For the text-containing cell, return its midpoint in [x, y] coordinate format. 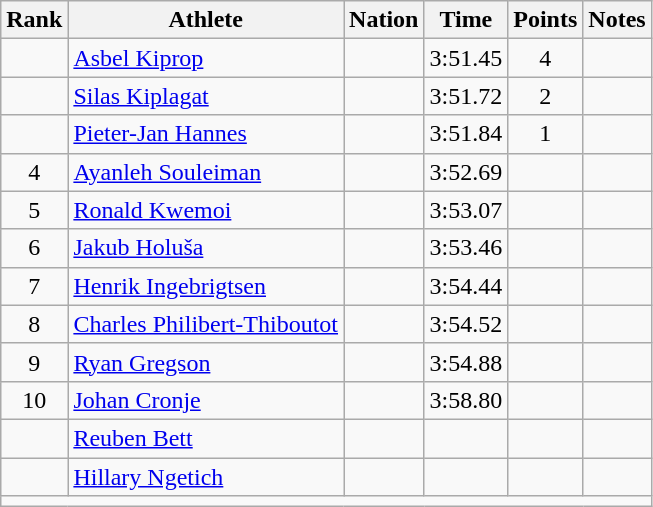
9 [34, 362]
3:54.44 [466, 286]
3:58.80 [466, 400]
Nation [384, 20]
3:53.46 [466, 248]
3:53.07 [466, 210]
1 [546, 134]
Asbel Kiprop [206, 58]
3:51.72 [466, 96]
2 [546, 96]
7 [34, 286]
Ayanleh Souleiman [206, 172]
Silas Kiplagat [206, 96]
3:54.88 [466, 362]
Jakub Holuša [206, 248]
Points [546, 20]
Johan Cronje [206, 400]
Pieter-Jan Hannes [206, 134]
Hillary Ngetich [206, 477]
Notes [617, 20]
10 [34, 400]
Ronald Kwemoi [206, 210]
Reuben Bett [206, 438]
Henrik Ingebrigtsen [206, 286]
8 [34, 324]
5 [34, 210]
6 [34, 248]
Charles Philibert-Thiboutot [206, 324]
Time [466, 20]
Athlete [206, 20]
3:52.69 [466, 172]
3:51.84 [466, 134]
Rank [34, 20]
3:54.52 [466, 324]
3:51.45 [466, 58]
Ryan Gregson [206, 362]
